From the cell containing the given text, extract its center point as (x, y) coordinate. 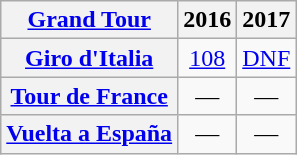
108 (208, 58)
Vuelta a España (90, 134)
2016 (208, 20)
Giro d'Italia (90, 58)
Tour de France (90, 96)
2017 (266, 20)
DNF (266, 58)
Grand Tour (90, 20)
